Find where the given text appears and provide that cell's center as [x, y] coordinate. 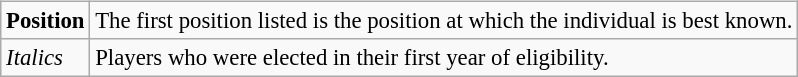
The first position listed is the position at which the individual is best known. [444, 21]
Position [46, 21]
Italics [46, 58]
Players who were elected in their first year of eligibility. [444, 58]
